Output the (x, y) coordinate of the center of the cell containing the given text.  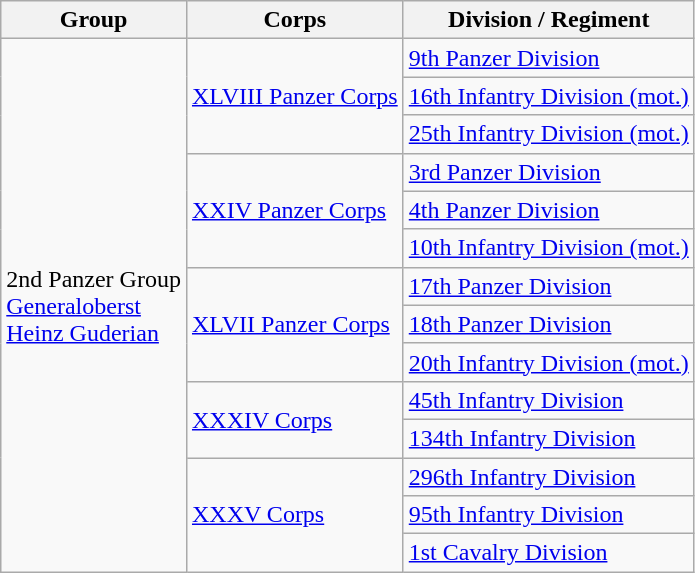
Division / Regiment (548, 20)
16th Infantry Division (mot.) (548, 96)
3rd Panzer Division (548, 172)
Corps (294, 20)
10th Infantry Division (mot.) (548, 248)
4th Panzer Division (548, 210)
17th Panzer Division (548, 286)
XXXV Corps (294, 515)
2nd Panzer GroupGeneraloberstHeinz Guderian (94, 306)
134th Infantry Division (548, 438)
20th Infantry Division (mot.) (548, 362)
XXIV Panzer Corps (294, 210)
296th Infantry Division (548, 477)
95th Infantry Division (548, 515)
9th Panzer Division (548, 58)
XLVIII Panzer Corps (294, 96)
Group (94, 20)
1st Cavalry Division (548, 553)
18th Panzer Division (548, 324)
25th Infantry Division (mot.) (548, 134)
XXXIV Corps (294, 419)
XLVII Panzer Corps (294, 324)
45th Infantry Division (548, 400)
